Output the (X, Y) coordinate of the center of the cell containing the given text.  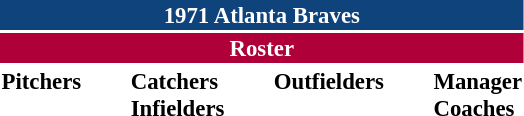
1971 Atlanta Braves (262, 15)
Roster (262, 48)
